For the text-containing cell, return its midpoint in [X, Y] coordinate format. 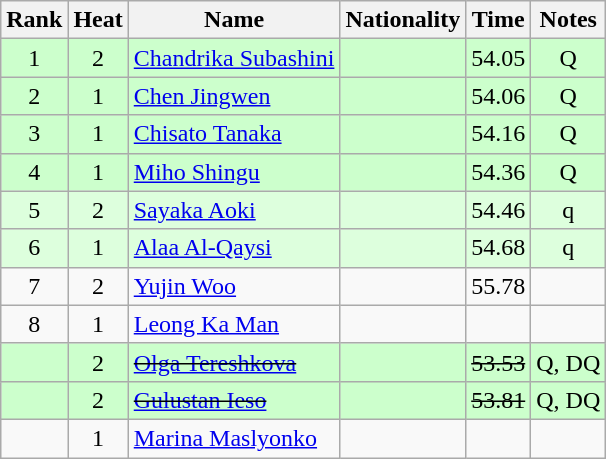
Chandrika Subashini [234, 58]
6 [34, 248]
Gulustan Ieso [234, 400]
7 [34, 286]
Marina Maslyonko [234, 438]
Heat [98, 20]
Rank [34, 20]
54.36 [498, 172]
Alaa Al-Qaysi [234, 248]
53.81 [498, 400]
Miho Shingu [234, 172]
54.05 [498, 58]
Name [234, 20]
3 [34, 134]
54.16 [498, 134]
Leong Ka Man [234, 324]
Chisato Tanaka [234, 134]
Chen Jingwen [234, 96]
54.06 [498, 96]
54.46 [498, 210]
Time [498, 20]
53.53 [498, 362]
5 [34, 210]
Olga Tereshkova [234, 362]
55.78 [498, 286]
4 [34, 172]
Notes [568, 20]
Sayaka Aoki [234, 210]
8 [34, 324]
54.68 [498, 248]
Nationality [403, 20]
Yujin Woo [234, 286]
